Identify which cell holds the provided text, then report its (X, Y) central coordinate. 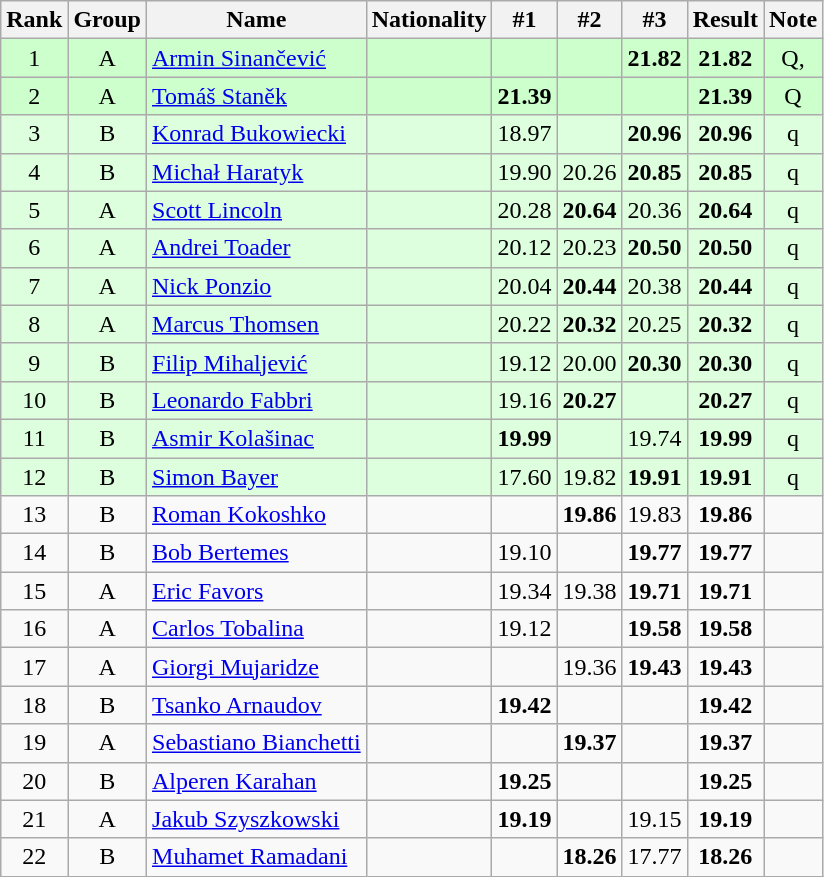
Armin Sinančević (257, 58)
Roman Kokoshko (257, 515)
Tomáš Staněk (257, 96)
10 (34, 400)
20.00 (590, 362)
20 (34, 781)
19.10 (524, 553)
Q (794, 96)
6 (34, 248)
Nick Ponzio (257, 286)
19.15 (654, 819)
13 (34, 515)
17 (34, 667)
20.28 (524, 210)
Group (108, 20)
Filip Mihaljević (257, 362)
Giorgi Mujaridze (257, 667)
3 (34, 134)
20.04 (524, 286)
Michał Haratyk (257, 172)
Name (257, 20)
19.74 (654, 438)
Andrei Toader (257, 248)
20.25 (654, 324)
Nationality (429, 20)
Result (725, 20)
Rank (34, 20)
17.77 (654, 857)
20.38 (654, 286)
Leonardo Fabbri (257, 400)
20.22 (524, 324)
20.36 (654, 210)
14 (34, 553)
17.60 (524, 477)
Alperen Karahan (257, 781)
19.36 (590, 667)
Asmir Kolašinac (257, 438)
20.26 (590, 172)
19.82 (590, 477)
Note (794, 20)
Jakub Szyszkowski (257, 819)
7 (34, 286)
12 (34, 477)
Marcus Thomsen (257, 324)
Sebastiano Bianchetti (257, 743)
19.38 (590, 591)
#1 (524, 20)
21 (34, 819)
11 (34, 438)
16 (34, 629)
#3 (654, 20)
18.97 (524, 134)
8 (34, 324)
Bob Bertemes (257, 553)
19 (34, 743)
#2 (590, 20)
4 (34, 172)
Muhamet Ramadani (257, 857)
1 (34, 58)
22 (34, 857)
15 (34, 591)
Eric Favors (257, 591)
19.16 (524, 400)
19.34 (524, 591)
Q, (794, 58)
20.23 (590, 248)
Konrad Bukowiecki (257, 134)
Simon Bayer (257, 477)
19.83 (654, 515)
19.90 (524, 172)
5 (34, 210)
2 (34, 96)
20.12 (524, 248)
Tsanko Arnaudov (257, 705)
Carlos Tobalina (257, 629)
18 (34, 705)
9 (34, 362)
Scott Lincoln (257, 210)
